Search for the cell housing the specified text and yield its [x, y] center coordinate. 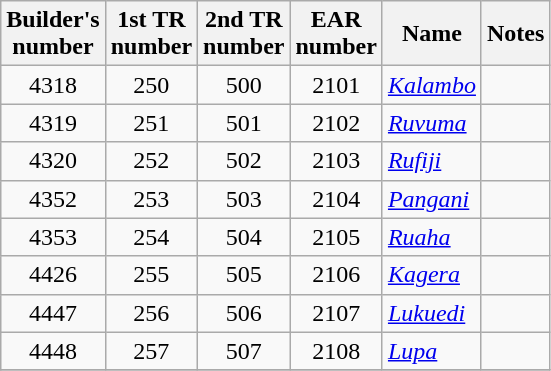
4353 [53, 237]
2101 [336, 85]
Kagera [432, 275]
256 [151, 313]
Ruvuma [432, 123]
254 [151, 237]
507 [244, 351]
Lupa [432, 351]
Rufiji [432, 161]
1st TRnumber [151, 34]
Ruaha [432, 237]
250 [151, 85]
504 [244, 237]
Name [432, 34]
4319 [53, 123]
502 [244, 161]
2106 [336, 275]
505 [244, 275]
2nd TRnumber [244, 34]
Kalambo [432, 85]
253 [151, 199]
252 [151, 161]
Lukuedi [432, 313]
4352 [53, 199]
4320 [53, 161]
255 [151, 275]
Builder'snumber [53, 34]
4426 [53, 275]
Notes [515, 34]
2107 [336, 313]
2103 [336, 161]
4318 [53, 85]
503 [244, 199]
257 [151, 351]
251 [151, 123]
EARnumber [336, 34]
501 [244, 123]
4447 [53, 313]
2104 [336, 199]
Pangani [432, 199]
2108 [336, 351]
500 [244, 85]
2102 [336, 123]
2105 [336, 237]
506 [244, 313]
4448 [53, 351]
